Pinpoint the cell where the given text exists, returning its [X, Y] midpoint coordinate. 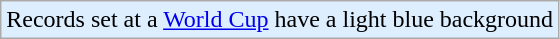
Records set at a World Cup have a light blue background [280, 20]
